Output the (X, Y) coordinate of the center of the cell containing the given text.  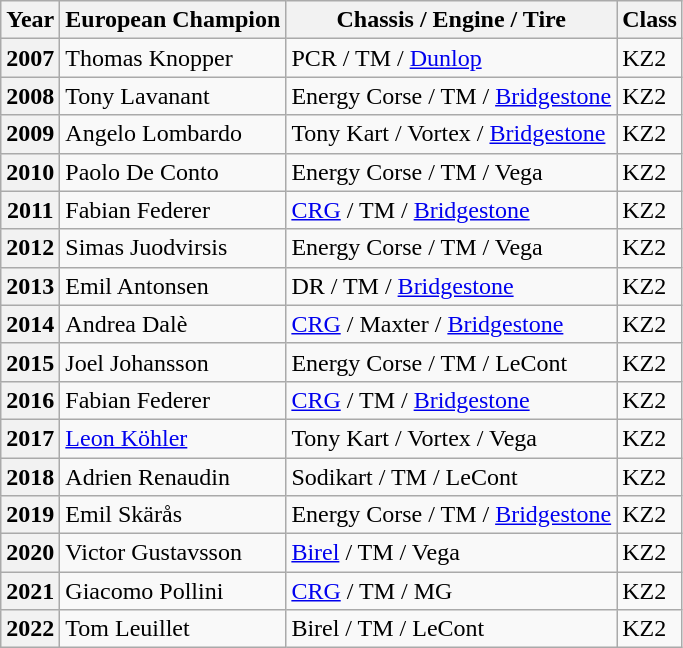
2010 (30, 172)
2011 (30, 210)
Tony Kart / Vortex / Bridgestone (452, 134)
2007 (30, 58)
Class (650, 20)
2009 (30, 134)
Simas Juodvirsis (173, 248)
2022 (30, 629)
Year (30, 20)
2016 (30, 400)
Thomas Knopper (173, 58)
2017 (30, 438)
Emil Skärås (173, 515)
CRG / Maxter / Bridgestone (452, 324)
Chassis / Engine / Tire (452, 20)
Tony Kart / Vortex / Vega (452, 438)
2020 (30, 553)
2014 (30, 324)
Tom Leuillet (173, 629)
Emil Antonsen (173, 286)
Tony Lavanant (173, 96)
2012 (30, 248)
DR / TM / Bridgestone (452, 286)
Sodikart / TM / LeCont (452, 477)
Joel Johansson (173, 362)
Paolo De Conto (173, 172)
2021 (30, 591)
Birel / TM / Vega (452, 553)
2015 (30, 362)
Victor Gustavsson (173, 553)
2008 (30, 96)
European Champion (173, 20)
CRG / TM / MG (452, 591)
Adrien Renaudin (173, 477)
PCR / TM / Dunlop (452, 58)
2018 (30, 477)
Angelo Lombardo (173, 134)
Energy Corse / TM / LeCont (452, 362)
2019 (30, 515)
Leon Köhler (173, 438)
Andrea Dalè (173, 324)
2013 (30, 286)
Birel / TM / LeCont (452, 629)
Giacomo Pollini (173, 591)
